Extract the (x, y) coordinate from the center of the cell holding the provided text.  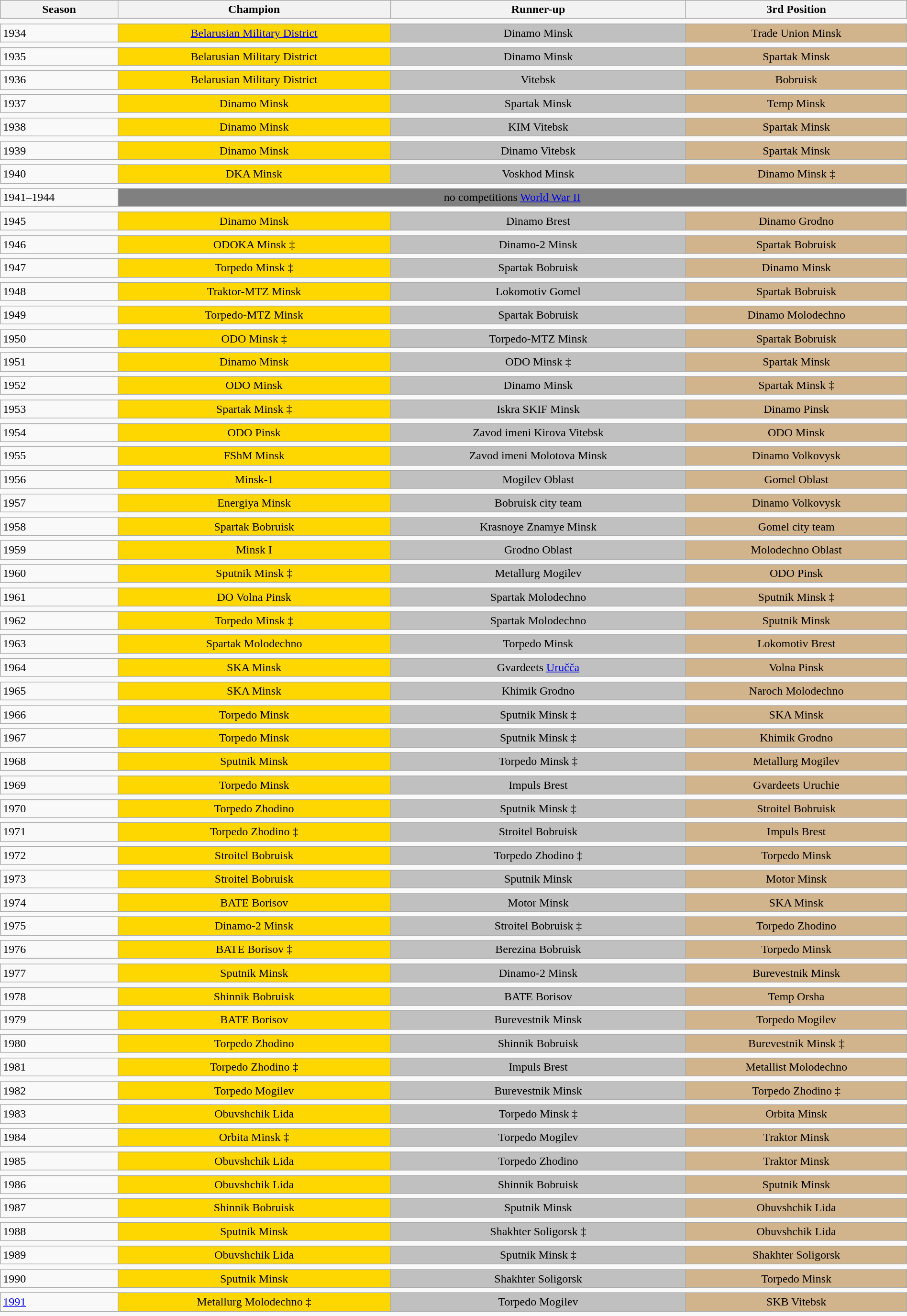
1980 (59, 1043)
1981 (59, 1067)
Bobruisk city team (538, 503)
1972 (59, 855)
1945 (59, 221)
1989 (59, 1255)
Metallist Molodechno (796, 1067)
Temp Orsha (796, 996)
1955 (59, 456)
1982 (59, 1090)
3rd Position (796, 10)
Lokomotiv Brest (796, 644)
ODOKA Minsk ‡ (254, 244)
1946 (59, 244)
Shakhter Soligorsk ‡ (538, 1231)
Bobruisk (796, 80)
Zavod imeni Molotova Minsk (538, 456)
1976 (59, 950)
1991 (59, 1302)
SKB Vitebsk (796, 1302)
Lokomotiv Gomel (538, 291)
1956 (59, 479)
Mogilev Oblast (538, 479)
Temp Minsk (796, 103)
1960 (59, 574)
1949 (59, 315)
Volna Pinsk (796, 667)
1978 (59, 996)
1951 (59, 362)
1970 (59, 808)
1979 (59, 1020)
DO Volna Pinsk (254, 597)
DKA Minsk (254, 174)
Molodechno Oblast (796, 550)
Gomel city team (796, 527)
Stroitel Bobruisk ‡ (538, 926)
1959 (59, 550)
1986 (59, 1184)
Vitebsk (538, 80)
1977 (59, 973)
Grodno Oblast (538, 550)
1937 (59, 103)
1973 (59, 879)
Trade Union Minsk (796, 33)
Burevestnik Minsk ‡ (796, 1043)
Dinamo Brest (538, 221)
Dinamo Minsk ‡ (796, 174)
Minsk I (254, 550)
Berezina Bobruisk (538, 950)
Gomel Oblast (796, 479)
Naroch Molodechno (796, 691)
1957 (59, 503)
1988 (59, 1231)
Season (59, 10)
Gvardeets Uručča (538, 667)
Dinamo Molodechno (796, 315)
1961 (59, 597)
Iskra SKIF Minsk (538, 409)
1984 (59, 1138)
Krasnoye Znamye Minsk (538, 527)
1941–1944 (59, 198)
Dinamo Pinsk (796, 409)
1940 (59, 174)
KIM Vitebsk (538, 127)
1985 (59, 1161)
1958 (59, 527)
Voskhod Minsk (538, 174)
no competitions World War II (512, 198)
1964 (59, 667)
1963 (59, 644)
Zavod imeni Kirova Vitebsk (538, 432)
Champion (254, 10)
1953 (59, 409)
1974 (59, 903)
1947 (59, 268)
Gvardeets Uruchie (796, 785)
1950 (59, 338)
1968 (59, 762)
1971 (59, 832)
1965 (59, 691)
1962 (59, 620)
1983 (59, 1114)
Orbita Minsk ‡ (254, 1138)
Orbita Minsk (796, 1114)
Traktor-MTZ Minsk (254, 291)
1967 (59, 738)
1935 (59, 56)
1936 (59, 80)
1938 (59, 127)
1987 (59, 1208)
Minsk-1 (254, 479)
1954 (59, 432)
1934 (59, 33)
Metallurg Molodechno ‡ (254, 1302)
1969 (59, 785)
Dinamo Vitebsk (538, 151)
1966 (59, 714)
Runner-up (538, 10)
1990 (59, 1279)
BATE Borisov ‡ (254, 950)
1975 (59, 926)
Energiya Minsk (254, 503)
FShM Minsk (254, 456)
Dinamo Grodno (796, 221)
1939 (59, 151)
1952 (59, 386)
1948 (59, 291)
